Identify which cell holds the provided text, then report its [x, y] central coordinate. 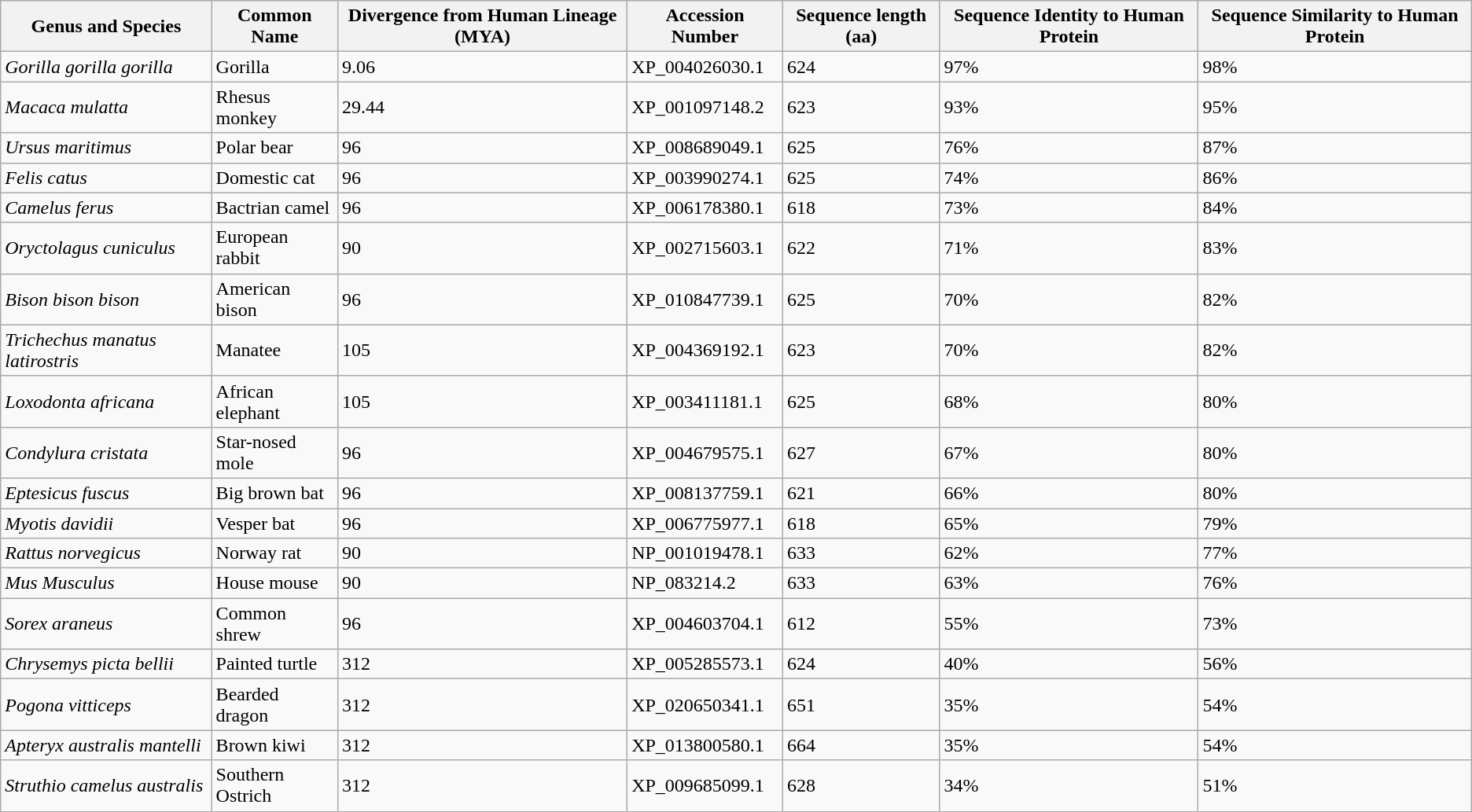
Bactrian camel [274, 208]
Condylura cristata [106, 453]
African elephant [274, 401]
Gorilla gorilla gorilla [106, 67]
51% [1335, 786]
95% [1335, 107]
Genus and Species [106, 27]
NP_001019478.1 [705, 553]
XP_003411181.1 [705, 401]
65% [1069, 523]
67% [1069, 453]
68% [1069, 401]
Bearded dragon [274, 704]
Brown kiwi [274, 745]
XP_003990274.1 [705, 178]
Rattus norvegicus [106, 553]
Big brown bat [274, 493]
Loxodonta africana [106, 401]
93% [1069, 107]
97% [1069, 67]
Bison bison bison [106, 299]
XP_008137759.1 [705, 493]
Ursus maritimus [106, 148]
86% [1335, 178]
XP_020650341.1 [705, 704]
621 [861, 493]
98% [1335, 67]
Accession Number [705, 27]
40% [1069, 664]
XP_004603704.1 [705, 624]
77% [1335, 553]
Sequence Similarity to Human Protein [1335, 27]
Norway rat [274, 553]
627 [861, 453]
XP_001097148.2 [705, 107]
664 [861, 745]
Common Name [274, 27]
628 [861, 786]
622 [861, 248]
XP_002715603.1 [705, 248]
63% [1069, 583]
Pogona vitticeps [106, 704]
56% [1335, 664]
Oryctolagus cuniculus [106, 248]
XP_004679575.1 [705, 453]
Apteryx australis mantelli [106, 745]
9.06 [483, 67]
Star-nosed mole [274, 453]
Vesper bat [274, 523]
XP_006775977.1 [705, 523]
Painted turtle [274, 664]
American bison [274, 299]
34% [1069, 786]
NP_083214.2 [705, 583]
29.44 [483, 107]
Sequence length (aa) [861, 27]
Sorex araneus [106, 624]
Camelus ferus [106, 208]
Manatee [274, 351]
Felis catus [106, 178]
Gorilla [274, 67]
XP_006178380.1 [705, 208]
62% [1069, 553]
84% [1335, 208]
Eptesicus fuscus [106, 493]
Struthio camelus australis [106, 786]
Chrysemys picta bellii [106, 664]
71% [1069, 248]
66% [1069, 493]
Domestic cat [274, 178]
612 [861, 624]
74% [1069, 178]
XP_010847739.1 [705, 299]
Myotis davidii [106, 523]
Macaca mulatta [106, 107]
XP_013800580.1 [705, 745]
XP_005285573.1 [705, 664]
European rabbit [274, 248]
XP_004369192.1 [705, 351]
Common shrew [274, 624]
Polar bear [274, 148]
Divergence from Human Lineage (MYA) [483, 27]
Mus Musculus [106, 583]
Southern Ostrich [274, 786]
XP_004026030.1 [705, 67]
XP_009685099.1 [705, 786]
Rhesus monkey [274, 107]
651 [861, 704]
83% [1335, 248]
Sequence Identity to Human Protein [1069, 27]
XP_008689049.1 [705, 148]
79% [1335, 523]
House mouse [274, 583]
55% [1069, 624]
87% [1335, 148]
Trichechus manatus latirostris [106, 351]
